Locate the cell with the specified text and output its (X, Y) center coordinate. 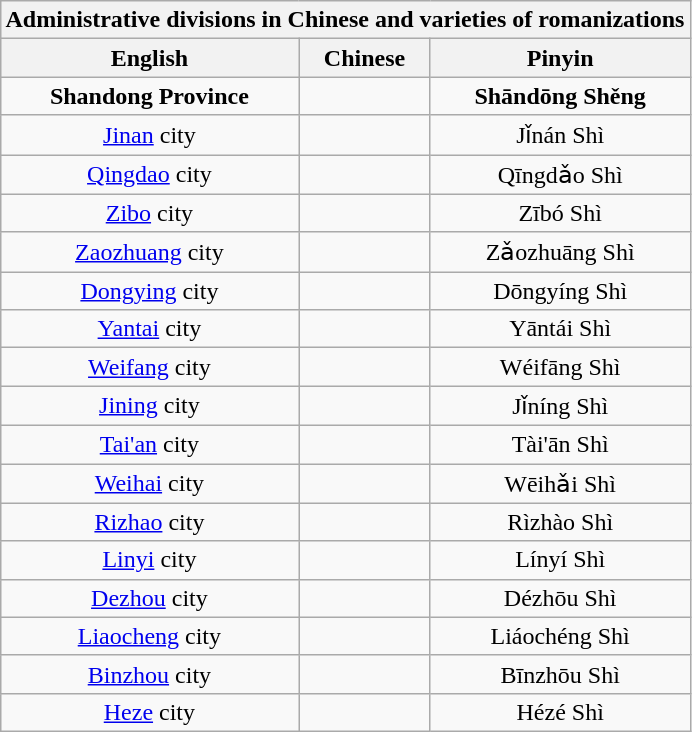
Dōngyíng Shì (560, 291)
Jǐnán Shì (560, 135)
Rizhao city (150, 522)
Shāndōng Shěng (560, 96)
Shandong Province (150, 96)
English (150, 58)
Wéifāng Shì (560, 367)
Wēihǎi Shì (560, 484)
Chinese (364, 58)
Dezhou city (150, 598)
Liaocheng city (150, 636)
Weihai city (150, 484)
Jinan city (150, 135)
Tài'ān Shì (560, 444)
Qingdao city (150, 174)
Jǐníng Shì (560, 406)
Binzhou city (150, 674)
Administrative divisions in Chinese and varieties of romanizations (345, 20)
Qīngdǎo Shì (560, 174)
Zibo city (150, 213)
Zaozhuang city (150, 252)
Dongying city (150, 291)
Yantai city (150, 329)
Hézé Shì (560, 712)
Línyí Shì (560, 560)
Bīnzhōu Shì (560, 674)
Pinyin (560, 58)
Yāntái Shì (560, 329)
Dézhōu Shì (560, 598)
Rìzhào Shì (560, 522)
Liáochéng Shì (560, 636)
Heze city (150, 712)
Linyi city (150, 560)
Zǎozhuāng Shì (560, 252)
Weifang city (150, 367)
Tai'an city (150, 444)
Jining city (150, 406)
Zībó Shì (560, 213)
